For the text-containing cell, return its midpoint in [x, y] coordinate format. 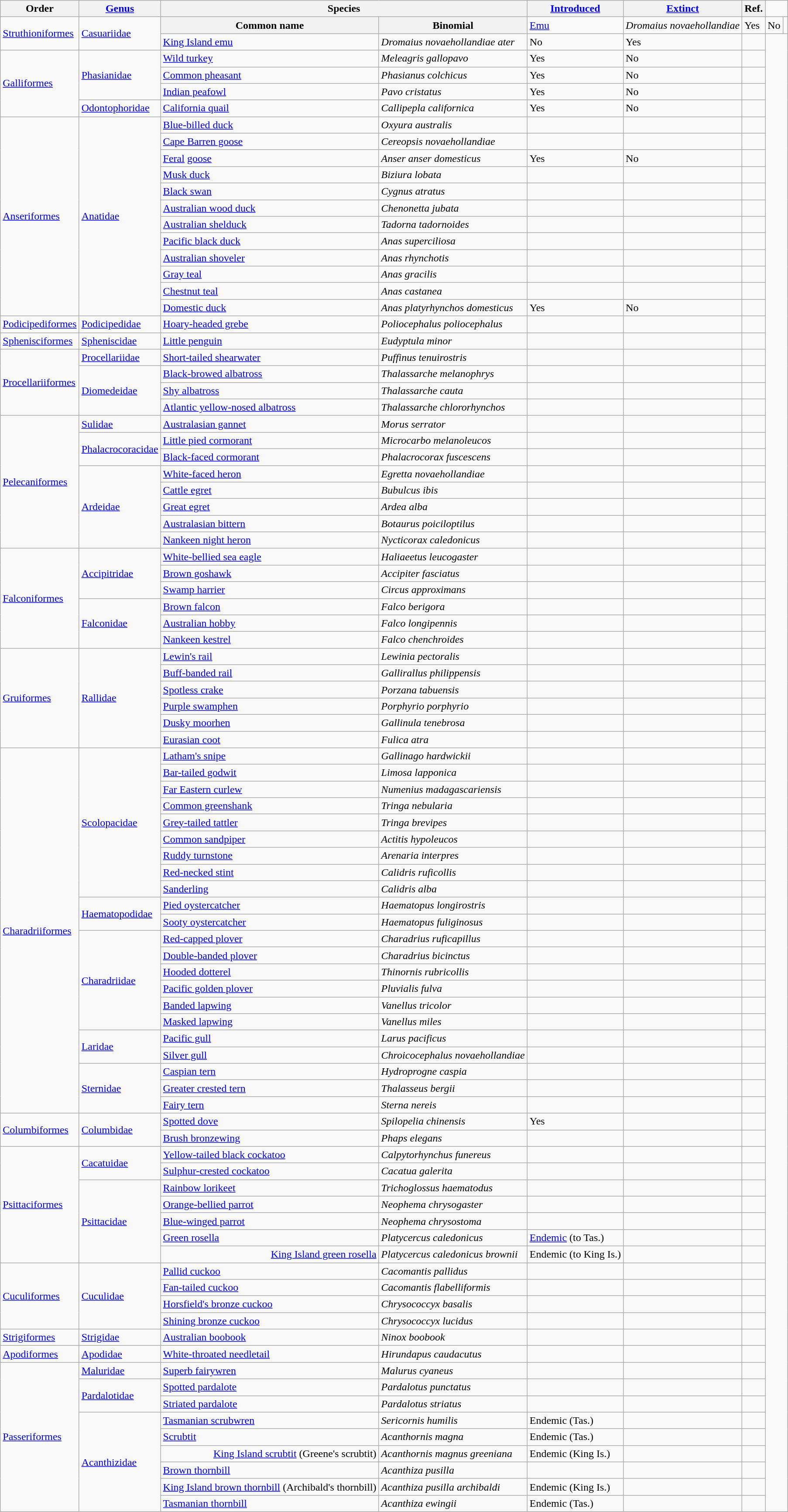
Cereopsis novaehollandiae [453, 141]
Australian shelduck [270, 225]
Wild turkey [270, 58]
Oxyura australis [453, 125]
Sooty oystercatcher [270, 922]
Columbiformes [40, 1130]
Sulidae [120, 424]
Odontophoridae [120, 108]
Spilopelia chinensis [453, 1121]
Chestnut teal [270, 291]
White-bellied sea eagle [270, 557]
Shining bronze cuckoo [270, 1321]
Cattle egret [270, 490]
Eurasian coot [270, 740]
King Island green rosella [270, 1254]
Indian peafowl [270, 92]
Common greenshank [270, 806]
Chenonetta jubata [453, 208]
Haematopodidae [120, 914]
Gallinula tenebrosa [453, 723]
Phalacrocorax fuscescens [453, 457]
Binomial [453, 25]
Microcarbo melanoleucos [453, 440]
Pluvialis fulva [453, 988]
Red-necked stint [270, 872]
Gray teal [270, 274]
Order [40, 9]
Apodiformes [40, 1354]
Brown goshawk [270, 573]
Domestic duck [270, 308]
King Island scrubtit (Greene's scrubtit) [270, 1454]
Pavo cristatus [453, 92]
Acanthiza pusilla [453, 1470]
Limosa lapponica [453, 773]
Haematopus longirostris [453, 905]
Larus pacificus [453, 1039]
Black-browed albatross [270, 374]
Striated pardalote [270, 1404]
Platycercus caledonicus brownii [453, 1254]
Cuculidae [120, 1296]
Casuariidae [120, 34]
Pardalotus punctatus [453, 1387]
Acanthornis magna [453, 1437]
Falco chenchroides [453, 640]
Blue-winged parrot [270, 1221]
Hoary-headed grebe [270, 324]
Orange-bellied parrot [270, 1204]
Apodidae [120, 1354]
Charadrius ruficapillus [453, 939]
King Island brown thornbill (Archibald's thornbill) [270, 1487]
Tasmanian scrubwren [270, 1420]
Dusky moorhen [270, 723]
Common pheasant [270, 75]
Australian shoveler [270, 258]
Great egret [270, 507]
Bar-tailed godwit [270, 773]
Endemic (to Tas.) [575, 1238]
Gallirallus philippensis [453, 673]
Cacomantis flabelliformis [453, 1288]
Pelecaniformes [40, 482]
Atlantic yellow-nosed albatross [270, 407]
Porphyrio porphyrio [453, 706]
Actitis hypoleucos [453, 839]
Brown thornbill [270, 1470]
Australian wood duck [270, 208]
Nycticorax caledonicus [453, 540]
Spotted pardalote [270, 1387]
Falco longipennis [453, 623]
Spotted dove [270, 1121]
Thinornis rubricollis [453, 972]
Callipepla californica [453, 108]
Anseriformes [40, 216]
California quail [270, 108]
Accipiter fasciatus [453, 573]
Spotless crake [270, 689]
Australian boobook [270, 1337]
Brown falcon [270, 607]
Biziura lobata [453, 175]
Anser anser domesticus [453, 158]
Cuculiformes [40, 1296]
Accipitridae [120, 573]
Black-faced cormorant [270, 457]
Thalasseus bergii [453, 1088]
Scolopacidae [120, 823]
Procellariiformes [40, 382]
Buff-banded rail [270, 673]
Falco berigora [453, 607]
Struthioniformes [40, 34]
Egretta novaehollandiae [453, 473]
Short-tailed shearwater [270, 357]
Nankeen kestrel [270, 640]
Scrubtit [270, 1437]
Chrysococcyx lucidus [453, 1321]
Australian hobby [270, 623]
Columbidae [120, 1130]
Ardea alba [453, 507]
Calpytorhynchus funereus [453, 1155]
Malurus cyaneus [453, 1371]
Meleagris gallopavo [453, 58]
King Island emu [270, 42]
Psittaciformes [40, 1204]
Cape Barren goose [270, 141]
Gruiformes [40, 698]
Botaurus poiciloptilus [453, 524]
Chrysococcyx basalis [453, 1304]
Superb fairywren [270, 1371]
Diomedeidae [120, 391]
Galliformes [40, 83]
Cacatuidae [120, 1163]
Endemic (to King Is.) [575, 1254]
Podicipediformes [40, 324]
Tringa nebularia [453, 806]
Calidris alba [453, 889]
Ninox boobook [453, 1337]
Gallinago hardwickii [453, 756]
Sphenisciformes [40, 341]
Charadriiformes [40, 930]
Pacific gull [270, 1039]
Tadorna tadornoides [453, 225]
Acanthizidae [120, 1462]
Hirundapus caudacutus [453, 1354]
Acanthornis magnus greeniana [453, 1454]
Feral goose [270, 158]
Rainbow lorikeet [270, 1188]
Lewinia pectoralis [453, 656]
Bubulcus ibis [453, 490]
Platycercus caledonicus [453, 1238]
Neophema chrysogaster [453, 1204]
Cacatua galerita [453, 1171]
Australasian bittern [270, 524]
Acanthiza pusilla archibaldi [453, 1487]
Genus [120, 9]
White-faced heron [270, 473]
Morus serrator [453, 424]
Strigidae [120, 1337]
Circus approximans [453, 590]
Hooded dotterel [270, 972]
White-throated needletail [270, 1354]
Acanthiza ewingii [453, 1503]
Sulphur-crested cockatoo [270, 1171]
Pacific golden plover [270, 988]
Thalassarche cauta [453, 391]
Fulica atra [453, 740]
Silver gull [270, 1055]
Green rosella [270, 1238]
Spheniscidae [120, 341]
Fairy tern [270, 1105]
Pacific black duck [270, 241]
Sanderling [270, 889]
Double-banded plover [270, 955]
Sterna nereis [453, 1105]
Sternidae [120, 1088]
Pardalotidae [120, 1395]
Eudyptula minor [453, 341]
Anas superciliosa [453, 241]
Grey-tailed tattler [270, 823]
Cygnus atratus [453, 191]
Common name [270, 25]
Lewin's rail [270, 656]
Falconidae [120, 623]
Neophema chrysostoma [453, 1221]
Pardalotus striatus [453, 1404]
Numenius madagascariensis [453, 789]
Cacomantis pallidus [453, 1271]
Common sandpiper [270, 839]
Psittacidae [120, 1221]
Falconiformes [40, 598]
Thalassarche melanophrys [453, 374]
Emu [575, 25]
Vanellus miles [453, 1022]
Calidris ruficollis [453, 872]
Puffinus tenuirostris [453, 357]
Swamp harrier [270, 590]
Red-capped plover [270, 939]
Purple swamphen [270, 706]
Trichoglossus haematodus [453, 1188]
Sericornis humilis [453, 1420]
Chroicocephalus novaehollandiae [453, 1055]
Vanellus tricolor [453, 1005]
Horsfield's bronze cuckoo [270, 1304]
Phasianus colchicus [453, 75]
Yellow-tailed black cockatoo [270, 1155]
Laridae [120, 1047]
Extinct [683, 9]
Thalassarche chlororhynchos [453, 407]
Ardeidae [120, 507]
Procellariidae [120, 357]
Maluridae [120, 1371]
Black swan [270, 191]
Anatidae [120, 216]
Blue-billed duck [270, 125]
Caspian tern [270, 1072]
Latham's snipe [270, 756]
Porzana tabuensis [453, 689]
Anas rhynchotis [453, 258]
Rallidae [120, 698]
Anas platyrhynchos domesticus [453, 308]
Introduced [575, 9]
Brush bronzewing [270, 1138]
Phasianidae [120, 75]
Dromaius novaehollandiae ater [453, 42]
Little penguin [270, 341]
Anas castanea [453, 291]
Haematopus fuliginosus [453, 922]
Pied oystercatcher [270, 905]
Nankeen night heron [270, 540]
Anas gracilis [453, 274]
Phalacrocoracidae [120, 449]
Charadrius bicinctus [453, 955]
Ref. [754, 9]
Pallid cuckoo [270, 1271]
Haliaeetus leucogaster [453, 557]
Little pied cormorant [270, 440]
Masked lapwing [270, 1022]
Poliocephalus poliocephalus [453, 324]
Fan-tailed cuckoo [270, 1288]
Musk duck [270, 175]
Tasmanian thornbill [270, 1503]
Hydroprogne caspia [453, 1072]
Strigiformes [40, 1337]
Phaps elegans [453, 1138]
Banded lapwing [270, 1005]
Tringa brevipes [453, 823]
Shy albatross [270, 391]
Australasian gannet [270, 424]
Podicipedidae [120, 324]
Arenaria interpres [453, 856]
Passeriformes [40, 1437]
Ruddy turnstone [270, 856]
Greater crested tern [270, 1088]
Charadriidae [120, 980]
Far Eastern curlew [270, 789]
Dromaius novaehollandiae [683, 25]
Species [344, 9]
